Determine the [X, Y] coordinate at the center of the cell enclosing the given text.  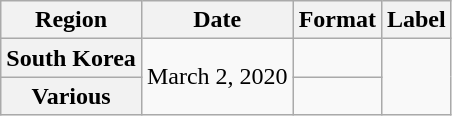
Region [72, 20]
Date [217, 20]
March 2, 2020 [217, 77]
Label [416, 20]
Various [72, 96]
South Korea [72, 58]
Format [337, 20]
